Return [X, Y] of the center of cell containing provided text 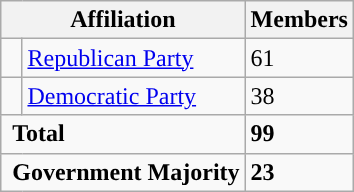
23 [299, 172]
99 [299, 134]
38 [299, 96]
Members [299, 20]
Total [123, 134]
Government Majority [123, 172]
Democratic Party [134, 96]
Republican Party [134, 58]
61 [299, 58]
Affiliation [123, 20]
